Detect which cell encompasses the target text, then output its (x, y) center coordinate. 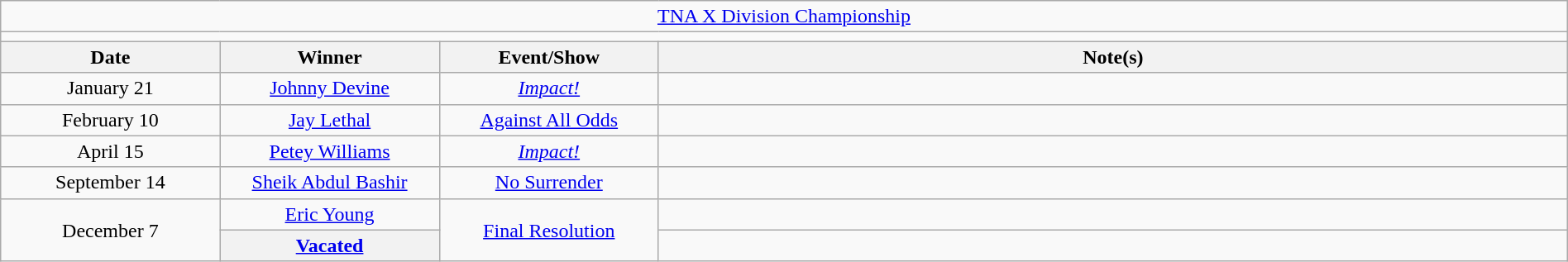
Winner (329, 57)
January 21 (111, 88)
February 10 (111, 120)
Event/Show (549, 57)
Eric Young (329, 214)
Final Resolution (549, 230)
TNA X Division Championship (784, 17)
April 15 (111, 151)
Johnny Devine (329, 88)
December 7 (111, 230)
Date (111, 57)
Jay Lethal (329, 120)
Note(s) (1113, 57)
Against All Odds (549, 120)
September 14 (111, 183)
Sheik Abdul Bashir (329, 183)
Vacated (329, 245)
Petey Williams (329, 151)
No Surrender (549, 183)
